Pinpoint the cell where the given text exists, returning its (X, Y) midpoint coordinate. 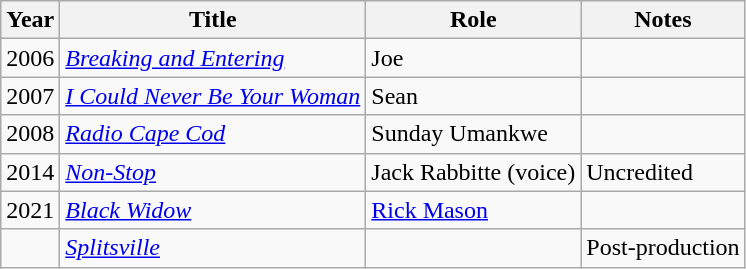
Year (30, 20)
2007 (30, 96)
Title (213, 20)
Role (474, 20)
Rick Mason (474, 210)
Non-Stop (213, 172)
Black Widow (213, 210)
2021 (30, 210)
2008 (30, 134)
Uncredited (663, 172)
Radio Cape Cod (213, 134)
Sean (474, 96)
Post-production (663, 248)
Jack Rabbitte (voice) (474, 172)
Breaking and Entering (213, 58)
2006 (30, 58)
Splitsville (213, 248)
I Could Never Be Your Woman (213, 96)
Sunday Umankwe (474, 134)
Joe (474, 58)
2014 (30, 172)
Notes (663, 20)
